Detect which cell encompasses the target text, then output its (X, Y) center coordinate. 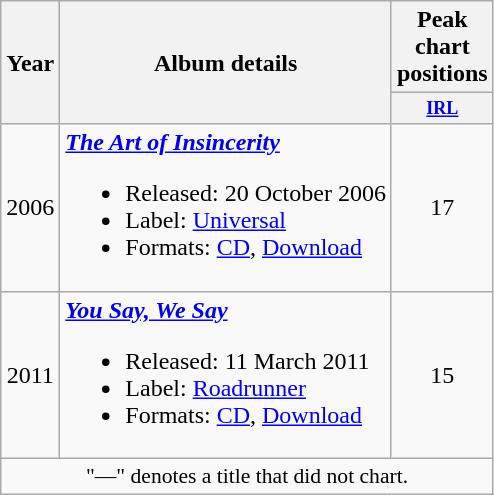
Peak chart positions (442, 47)
2011 (30, 374)
"—" denotes a title that did not chart. (247, 476)
You Say, We SayReleased: 11 March 2011Label: RoadrunnerFormats: CD, Download (226, 374)
IRL (442, 108)
Album details (226, 62)
Year (30, 62)
The Art of InsincerityReleased: 20 October 2006Label: UniversalFormats: CD, Download (226, 208)
17 (442, 208)
15 (442, 374)
2006 (30, 208)
